Extract the (x, y) coordinate from the center of the cell holding the provided text.  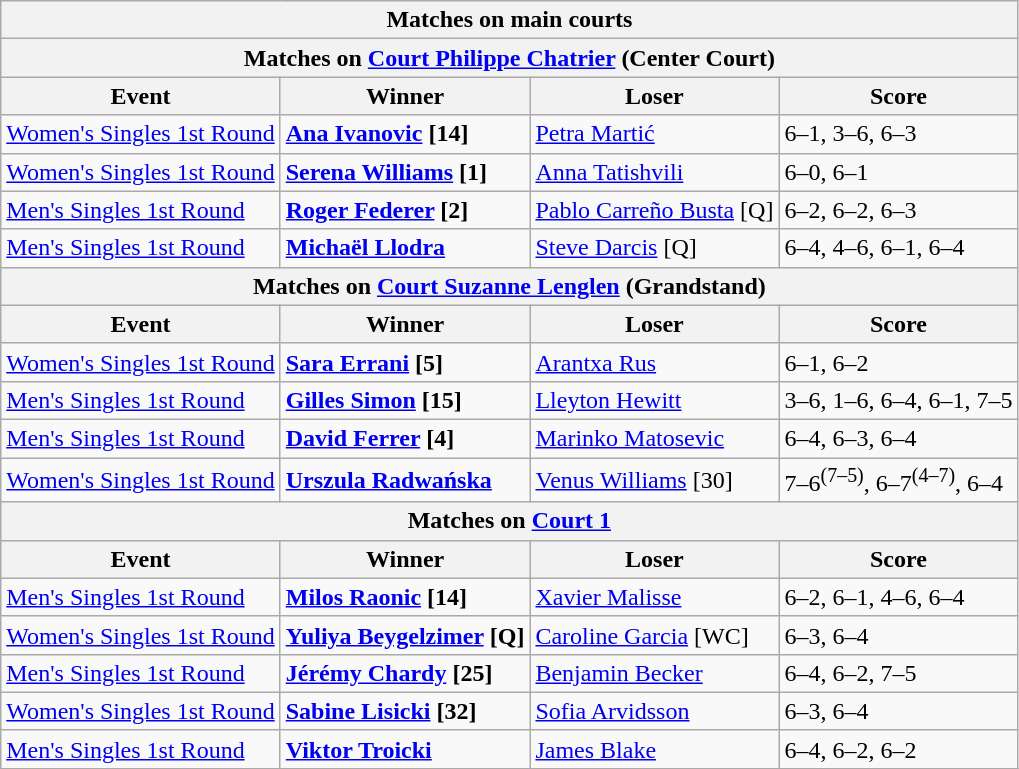
3–6, 1–6, 6–4, 6–1, 7–5 (898, 400)
Petra Martić (654, 134)
Serena Williams [1] (405, 172)
David Ferrer [4] (405, 438)
Venus Williams [30] (654, 480)
Marinko Matosevic (654, 438)
6–1, 6–2 (898, 362)
6–0, 6–1 (898, 172)
Yuliya Beygelzimer [Q] (405, 635)
Gilles Simon [15] (405, 400)
Steve Darcis [Q] (654, 248)
6–4, 6–3, 6–4 (898, 438)
Ana Ivanovic [14] (405, 134)
Sabine Lisicki [32] (405, 711)
6–4, 6–2, 6–2 (898, 749)
Arantxa Rus (654, 362)
Roger Federer [2] (405, 210)
Jérémy Chardy [25] (405, 673)
6–1, 3–6, 6–3 (898, 134)
Lleyton Hewitt (654, 400)
Viktor Troicki (405, 749)
Matches on Court Suzanne Lenglen (Grandstand) (510, 286)
Benjamin Becker (654, 673)
Milos Raonic [14] (405, 597)
Matches on Court Philippe Chatrier (Center Court) (510, 58)
6–4, 4–6, 6–1, 6–4 (898, 248)
6–2, 6–2, 6–3 (898, 210)
James Blake (654, 749)
Sofia Arvidsson (654, 711)
Matches on main courts (510, 20)
Anna Tatishvili (654, 172)
Michaël Llodra (405, 248)
Matches on Court 1 (510, 521)
Xavier Malisse (654, 597)
7–6(7–5), 6–7(4–7), 6–4 (898, 480)
6–2, 6–1, 4–6, 6–4 (898, 597)
6–4, 6–2, 7–5 (898, 673)
Urszula Radwańska (405, 480)
Pablo Carreño Busta [Q] (654, 210)
Caroline Garcia [WC] (654, 635)
Sara Errani [5] (405, 362)
